Capture the cell that displays the provided text and extract its (x, y) central coordinate. 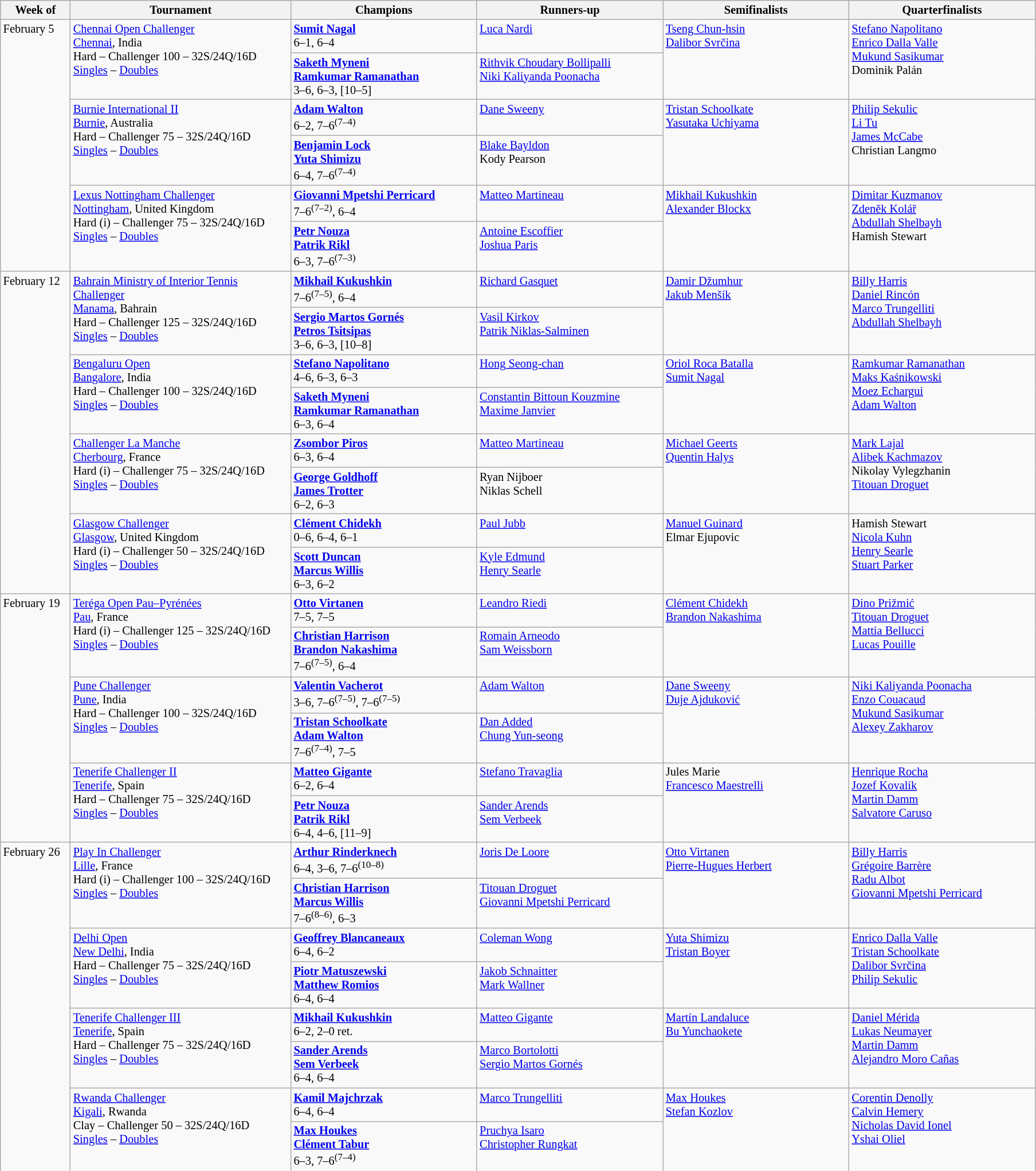
Luca Nardi (570, 36)
Rwanda ChallengerKigali, Rwanda Clay – Challenger 50 – 32S/24Q/16DSingles – Doubles (181, 1129)
Burnie International IIBurnie, Australia Hard – Challenger 75 – 32S/24Q/16DSingles – Doubles (181, 142)
Marco Bortolotti Sergio Martos Gornés (570, 1064)
Week of (36, 10)
Otto Virtanen7–5, 7–5 (384, 610)
Quarterfinalists (942, 10)
Valentin Vacherot3–6, 7–6(7–5), 7–6(7–5) (384, 695)
Petr Nouza Patrik Rikl6–3, 7–6(7–3) (384, 246)
Ramkumar Ramanathan Maks Kaśnikowski Moez Echargui Adam Walton (942, 394)
Damir Džumhur Jakub Menšík (756, 313)
Sander Arends Sem Verbeek (570, 819)
Otto Virtanen Pierre-Hugues Herbert (756, 886)
Manuel Guinard Elmar Ejupovic (756, 554)
Antoine Escoffier Joshua Paris (570, 246)
Benjamin Lock Yuta Shimizu6–4, 7–6(7–4) (384, 160)
Dane Sweeny Duje Ajduković (756, 719)
Romain Arneodo Sam Weissborn (570, 651)
Corentin Denolly Calvin Hemery Nicholas David Ionel Yshai Oliel (942, 1129)
Henrique Rocha Jozef Kovalík Martin Damm Salvatore Caruso (942, 802)
Martín Landaluce Bu Yunchaokete (756, 1048)
Tournament (181, 10)
Joris De Loore (570, 861)
February 12 (36, 432)
Blake Bayldon Kody Pearson (570, 160)
Constantin Bittoun Kouzmine Maxime Janvier (570, 410)
Semifinalists (756, 10)
Adam Walton6–2, 7–6(7–4) (384, 117)
Sander Arends Sem Verbeek6–4, 6–4 (384, 1064)
Stefano Travaglia (570, 779)
Sumit Nagal6–1, 6–4 (384, 36)
Kamil Majchrzak6–4, 6–4 (384, 1105)
Bengaluru OpenBangalore, India Hard – Challenger 100 – 32S/24Q/16DSingles – Doubles (181, 394)
Christian Harrison Brandon Nakashima7–6(7–5), 6–4 (384, 651)
Chennai Open ChallengerChennai, India Hard – Challenger 100 – 32S/24Q/16DSingles – Doubles (181, 60)
Adam Walton (570, 695)
Max Houkes Clément Tabur6–3, 7–6(7–4) (384, 1146)
Saketh Myneni Ramkumar Ramanathan3–6, 6–3, [10–5] (384, 76)
Stefano Napolitano4–6, 6–3, 6–3 (384, 371)
Rithvik Choudary Bollipalli Niki Kaliyanda Poonacha (570, 76)
Mikhail Kukushkin7–6(7–5), 6–4 (384, 289)
Tristan Schoolkate Yasutaka Uchiyama (756, 142)
Tristan Schoolkate Adam Walton7–6(7–4), 7–5 (384, 737)
Leandro Riedi (570, 610)
Tenerife Challenger IIITenerife, Spain Hard – Challenger 75 – 32S/24Q/16DSingles – Doubles (181, 1048)
Christian Harrison Marcus Willis7–6(8–6), 6–3 (384, 903)
Oriol Roca Batalla Sumit Nagal (756, 394)
Yuta Shimizu Tristan Boyer (756, 968)
Challenger La MancheCherbourg, France Hard (i) – Challenger 75 – 32S/24Q/16DSingles – Doubles (181, 473)
Scott Duncan Marcus Willis6–3, 6–2 (384, 570)
Mikhail Kukushkin6–2, 2–0 ret. (384, 1025)
Niki Kaliyanda Poonacha Enzo Couacaud Mukund Sasikumar Alexey Zakharov (942, 719)
Vasil Kirkov Patrik Niklas-Salminen (570, 331)
George Goldhoff James Trotter6–2, 6–3 (384, 491)
Piotr Matuszewski Matthew Romios6–4, 6–4 (384, 985)
Play In ChallengerLille, France Hard (i) – Challenger 100 – 32S/24Q/16DSingles – Doubles (181, 886)
Saketh Myneni Ramkumar Ramanathan6–3, 6–4 (384, 410)
Glasgow ChallengerGlasgow, United Kingdom Hard (i) – Challenger 50 – 32S/24Q/16DSingles – Doubles (181, 554)
Bahrain Ministry of Interior Tennis ChallengerManama, Bahrain Hard – Challenger 125 – 32S/24Q/16DSingles – Doubles (181, 313)
Jakob Schnaitter Mark Wallner (570, 985)
Kyle Edmund Henry Searle (570, 570)
Richard Gasquet (570, 289)
Max Houkes Stefan Kozlov (756, 1129)
Clément Chidekh0–6, 6–4, 6–1 (384, 530)
Matteo Gigante6–2, 6–4 (384, 779)
Dino Prižmić Titouan Droguet Mattia Bellucci Lucas Pouille (942, 635)
Billy Harris Daniel Rincón Marco Trungelliti Abdullah Shelbayh (942, 313)
Hamish Stewart Nicola Kuhn Henry Searle Stuart Parker (942, 554)
Hong Seong-chan (570, 371)
Tenerife Challenger IITenerife, Spain Hard – Challenger 75 – 32S/24Q/16DSingles – Doubles (181, 802)
Jules Marie Francesco Maestrelli (756, 802)
Dan Added Chung Yun-seong (570, 737)
Titouan Droguet Giovanni Mpetshi Perricard (570, 903)
February 5 (36, 146)
Zsombor Piros6–3, 6–4 (384, 451)
Enrico Dalla Valle Tristan Schoolkate Dalibor Svrčina Philip Sekulic (942, 968)
February 19 (36, 718)
Mark Lajal Alibek Kachmazov Nikolay Vylegzhanin Titouan Droguet (942, 473)
Petr Nouza Patrik Rikl6–4, 4–6, [11–9] (384, 819)
Pruchya Isaro Christopher Rungkat (570, 1146)
Billy Harris Grégoire Barrère Radu Albot Giovanni Mpetshi Perricard (942, 886)
Matteo Gigante (570, 1025)
Michael Geerts Quentin Halys (756, 473)
Teréga Open Pau–PyrénéesPau, France Hard (i) – Challenger 125 – 32S/24Q/16DSingles – Doubles (181, 635)
Champions (384, 10)
Giovanni Mpetshi Perricard7–6(7–2), 6–4 (384, 203)
Ryan Nijboer Niklas Schell (570, 491)
Mikhail Kukushkin Alexander Blockx (756, 228)
Sergio Martos Gornés Petros Tsitsipas3–6, 6–3, [10–8] (384, 331)
February 26 (36, 1006)
Arthur Rinderknech6–4, 3–6, 7–6(10–8) (384, 861)
Dane Sweeny (570, 117)
Dimitar Kuzmanov Zdeněk Kolář Abdullah Shelbayh Hamish Stewart (942, 228)
Stefano Napolitano Enrico Dalla Valle Mukund Sasikumar Dominik Palán (942, 60)
Pune ChallengerPune, India Hard – Challenger 100 – 32S/24Q/16DSingles – Doubles (181, 719)
Clément Chidekh Brandon Nakashima (756, 635)
Coleman Wong (570, 945)
Delhi OpenNew Delhi, India Hard – Challenger 75 – 32S/24Q/16DSingles – Doubles (181, 968)
Lexus Nottingham ChallengerNottingham, United Kingdom Hard (i) – Challenger 75 – 32S/24Q/16DSingles – Doubles (181, 228)
Philip Sekulic Li Tu James McCabe Christian Langmo (942, 142)
Marco Trungelliti (570, 1105)
Tseng Chun-hsin Dalibor Svrčina (756, 60)
Daniel Mérida Lukas Neumayer Martin Damm Alejandro Moro Cañas (942, 1048)
Paul Jubb (570, 530)
Geoffrey Blancaneaux6–4, 6–2 (384, 945)
Runners-up (570, 10)
